Determine the (x, y) coordinate at the center of the cell enclosing the given text.  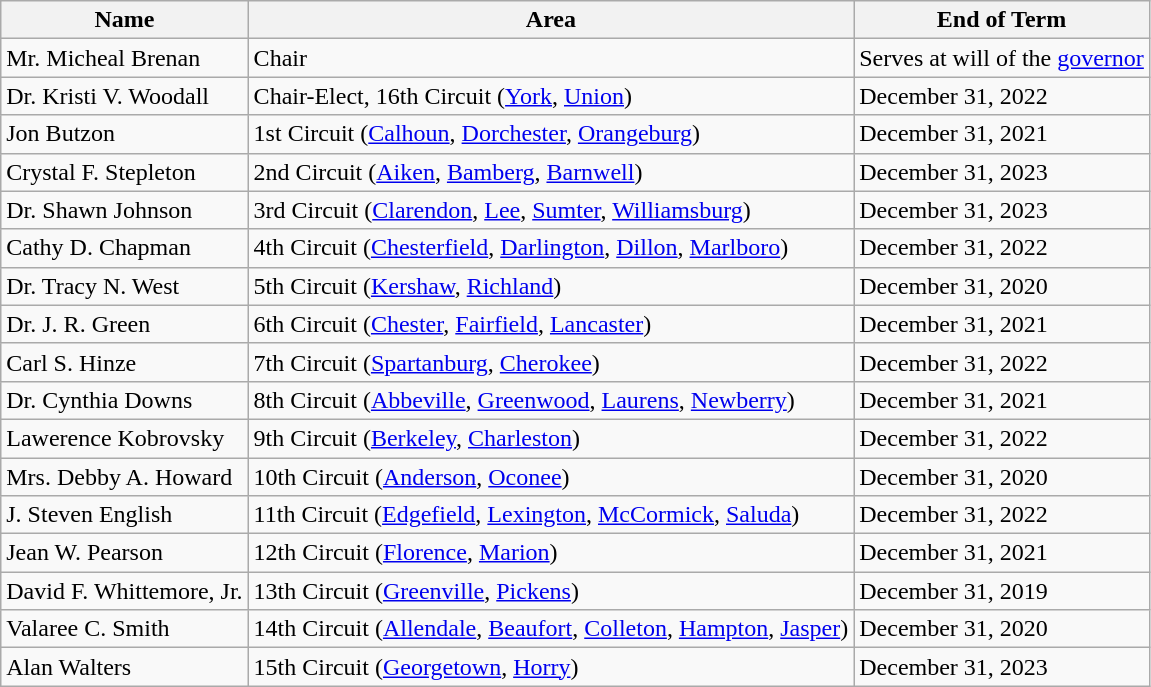
Serves at will of the governor (1002, 58)
14th Circuit (Allendale, Beaufort, Colleton, Hampton, Jasper) (551, 629)
Mr. Micheal Brenan (124, 58)
Area (551, 20)
Dr. Kristi V. Woodall (124, 96)
Dr. Shawn Johnson (124, 210)
12th Circuit (Florence, Marion) (551, 553)
15th Circuit (Georgetown, Horry) (551, 667)
J. Steven English (124, 515)
4th Circuit (Chesterfield, Darlington, Dillon, Marlboro) (551, 248)
10th Circuit (Anderson, Oconee) (551, 477)
11th Circuit (Edgefield, Lexington, McCormick, Saluda) (551, 515)
End of Term (1002, 20)
Jon Butzon (124, 134)
5th Circuit (Kershaw, Richland) (551, 286)
8th Circuit (Abbeville, Greenwood, Laurens, Newberry) (551, 400)
Alan Walters (124, 667)
6th Circuit (Chester, Fairfield, Lancaster) (551, 324)
Dr. Tracy N. West (124, 286)
Valaree C. Smith (124, 629)
Jean W. Pearson (124, 553)
Dr. J. R. Green (124, 324)
3rd Circuit (Clarendon, Lee, Sumter, Williamsburg) (551, 210)
Chair (551, 58)
Crystal F. Stepleton (124, 172)
2nd Circuit (Aiken, Bamberg, Barnwell) (551, 172)
Mrs. Debby A. Howard (124, 477)
1st Circuit (Calhoun, Dorchester, Orangeburg) (551, 134)
9th Circuit (Berkeley, Charleston) (551, 438)
Carl S. Hinze (124, 362)
Chair-Elect, 16th Circuit (York, Union) (551, 96)
Cathy D. Chapman (124, 248)
Lawerence Kobrovsky (124, 438)
David F. Whittemore, Jr. (124, 591)
Name (124, 20)
7th Circuit (Spartanburg, Cherokee) (551, 362)
13th Circuit (Greenville, Pickens) (551, 591)
December 31, 2019 (1002, 591)
Dr. Cynthia Downs (124, 400)
